Return [x, y] of the center of cell containing provided text 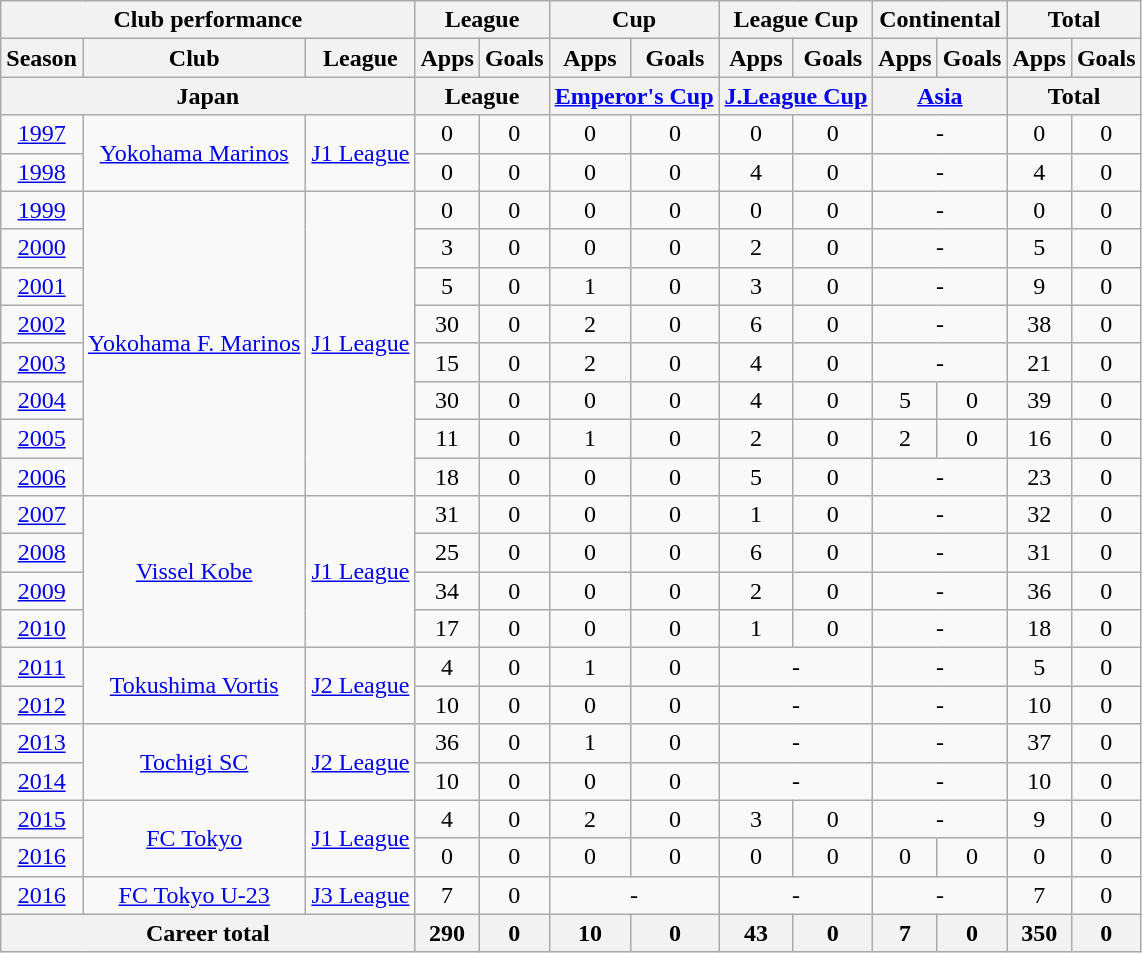
23 [1039, 477]
Club performance [208, 20]
43 [756, 933]
25 [447, 553]
Tokushima Vortis [194, 686]
2003 [42, 362]
15 [447, 362]
290 [447, 933]
Continental [940, 20]
2005 [42, 438]
2000 [42, 248]
Emperor's Cup [634, 96]
2011 [42, 667]
2012 [42, 705]
FC Tokyo [194, 838]
2007 [42, 515]
Club [194, 58]
Vissel Kobe [194, 572]
2010 [42, 629]
17 [447, 629]
38 [1039, 324]
League Cup [796, 20]
Season [42, 58]
32 [1039, 515]
1998 [42, 172]
J3 League [360, 895]
39 [1039, 400]
34 [447, 591]
16 [1039, 438]
2004 [42, 400]
21 [1039, 362]
Yokohama Marinos [194, 153]
Yokohama F. Marinos [194, 343]
2009 [42, 591]
2006 [42, 477]
Career total [208, 933]
2001 [42, 286]
Cup [634, 20]
1997 [42, 134]
J.League Cup [796, 96]
Asia [940, 96]
2015 [42, 819]
Japan [208, 96]
Tochigi SC [194, 762]
1999 [42, 210]
11 [447, 438]
FC Tokyo U-23 [194, 895]
350 [1039, 933]
2014 [42, 781]
2002 [42, 324]
37 [1039, 743]
2008 [42, 553]
2013 [42, 743]
